Return the (X, Y) coordinate for the center point of the cell that contains the specified text.  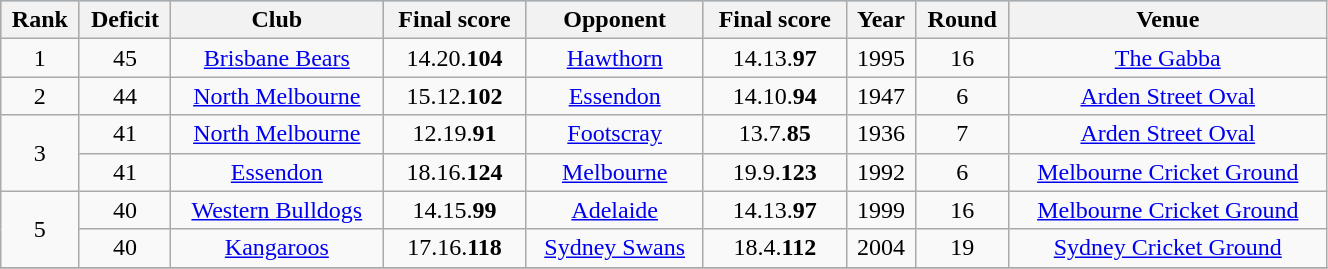
Brisbane Bears (277, 58)
12.19.91 (455, 134)
Hawthorn (614, 58)
17.16.118 (455, 248)
Year (882, 20)
3 (40, 153)
Venue (1168, 20)
Sydney Swans (614, 248)
1936 (882, 134)
Melbourne (614, 172)
15.12.102 (455, 96)
45 (125, 58)
1992 (882, 172)
Rank (40, 20)
1 (40, 58)
Deficit (125, 20)
14.20.104 (455, 58)
19.9.123 (775, 172)
Western Bulldogs (277, 210)
1999 (882, 210)
19 (962, 248)
14.15.99 (455, 210)
1947 (882, 96)
13.7.85 (775, 134)
Round (962, 20)
18.4.112 (775, 248)
Footscray (614, 134)
Opponent (614, 20)
14.10.94 (775, 96)
7 (962, 134)
1995 (882, 58)
Club (277, 20)
The Gabba (1168, 58)
Adelaide (614, 210)
Sydney Cricket Ground (1168, 248)
18.16.124 (455, 172)
2004 (882, 248)
44 (125, 96)
5 (40, 229)
2 (40, 96)
Kangaroos (277, 248)
